Return [x, y] of the center of cell containing provided text 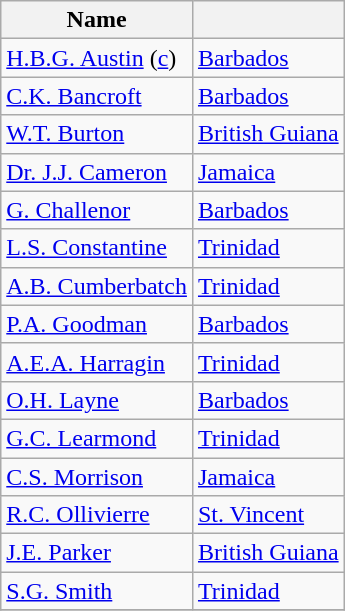
O.H. Layne [97, 400]
J.E. Parker [97, 553]
C.S. Morrison [97, 477]
C.K. Bancroft [97, 96]
S.G. Smith [97, 591]
A.B. Cumberbatch [97, 286]
Name [97, 20]
G.C. Learmond [97, 438]
P.A. Goodman [97, 324]
L.S. Constantine [97, 248]
W.T. Burton [97, 134]
A.E.A. Harragin [97, 362]
G. Challenor [97, 210]
R.C. Ollivierre [97, 515]
St. Vincent [268, 515]
Dr. J.J. Cameron [97, 172]
H.B.G. Austin (c) [97, 58]
